Capture the cell that displays the provided text and extract its (x, y) central coordinate. 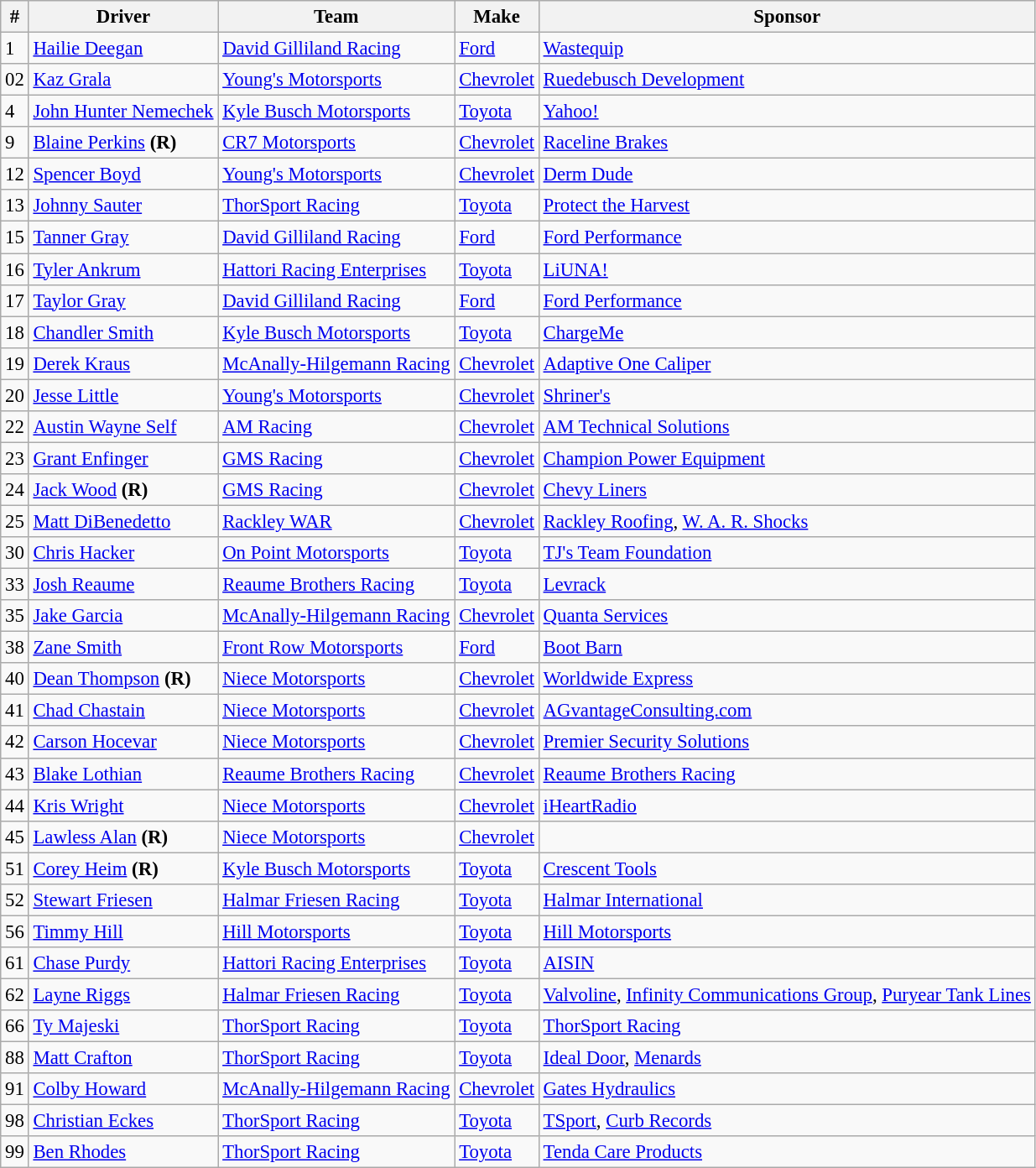
Champion Power Equipment (787, 458)
61 (15, 963)
TJ's Team Foundation (787, 553)
Wastequip (787, 49)
Tanner Gray (123, 237)
42 (15, 743)
62 (15, 994)
Austin Wayne Self (123, 427)
Chandler Smith (123, 332)
Matt DiBenedetto (123, 521)
Derek Kraus (123, 363)
Driver (123, 17)
Blaine Perkins (R) (123, 143)
Chris Hacker (123, 553)
9 (15, 143)
Sponsor (787, 17)
4 (15, 112)
35 (15, 616)
AGvantageConsulting.com (787, 711)
19 (15, 363)
17 (15, 300)
Corey Heim (R) (123, 868)
Raceline Brakes (787, 143)
Boot Barn (787, 648)
Grant Enfinger (123, 458)
Josh Reaume (123, 585)
Valvoline, Infinity Communications Group, Puryear Tank Lines (787, 994)
43 (15, 774)
Premier Security Solutions (787, 743)
Jesse Little (123, 395)
23 (15, 458)
38 (15, 648)
52 (15, 900)
88 (15, 1058)
# (15, 17)
12 (15, 175)
24 (15, 490)
45 (15, 837)
15 (15, 237)
AM Technical Solutions (787, 427)
Ben Rhodes (123, 1152)
66 (15, 1026)
20 (15, 395)
Colby Howard (123, 1089)
02 (15, 80)
Ty Majeski (123, 1026)
Chad Chastain (123, 711)
Matt Crafton (123, 1058)
Ideal Door, Menards (787, 1058)
Kaz Grala (123, 80)
AM Racing (336, 427)
Blake Lothian (123, 774)
18 (15, 332)
Dean Thompson (R) (123, 679)
Stewart Friesen (123, 900)
Make (497, 17)
Johnny Sauter (123, 206)
AISIN (787, 963)
Derm Dude (787, 175)
Gates Hydraulics (787, 1089)
Taylor Gray (123, 300)
Tyler Ankrum (123, 269)
Tenda Care Products (787, 1152)
On Point Motorsports (336, 553)
ChargeMe (787, 332)
44 (15, 806)
Layne Riggs (123, 994)
Christian Eckes (123, 1121)
25 (15, 521)
John Hunter Nemechek (123, 112)
56 (15, 931)
LiUNA! (787, 269)
98 (15, 1121)
Chevy Liners (787, 490)
Levrack (787, 585)
iHeartRadio (787, 806)
CR7 Motorsports (336, 143)
Yahoo! (787, 112)
Ruedebusch Development (787, 80)
22 (15, 427)
99 (15, 1152)
Lawless Alan (R) (123, 837)
Carson Hocevar (123, 743)
Jake Garcia (123, 616)
Shriner's (787, 395)
Front Row Motorsports (336, 648)
Rackley WAR (336, 521)
33 (15, 585)
40 (15, 679)
Chase Purdy (123, 963)
Jack Wood (R) (123, 490)
13 (15, 206)
Kris Wright (123, 806)
Adaptive One Caliper (787, 363)
Worldwide Express (787, 679)
Spencer Boyd (123, 175)
16 (15, 269)
30 (15, 553)
91 (15, 1089)
Zane Smith (123, 648)
Halmar International (787, 900)
TSport, Curb Records (787, 1121)
Protect the Harvest (787, 206)
Rackley Roofing, W. A. R. Shocks (787, 521)
Timmy Hill (123, 931)
Quanta Services (787, 616)
51 (15, 868)
Crescent Tools (787, 868)
1 (15, 49)
41 (15, 711)
Hailie Deegan (123, 49)
Team (336, 17)
